Extract the [X, Y] coordinate from the center of the cell holding the provided text.  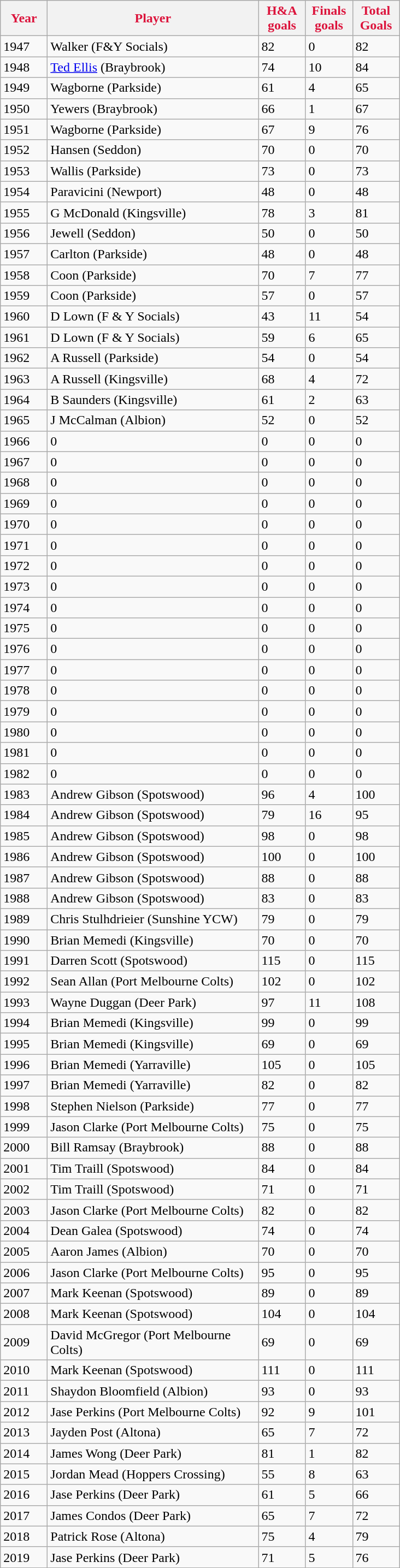
James Wong (Deer Park) [153, 1453]
1965 [24, 420]
1987 [24, 877]
Jayden Post (Altona) [153, 1433]
97 [282, 1002]
Sean Allan (Port Melbourne Colts) [153, 982]
8 [329, 1474]
1998 [24, 1106]
2001 [24, 1168]
Total Goals [376, 19]
2008 [24, 1314]
J McCalman (Albion) [153, 420]
Paravicini (Newport) [153, 192]
2011 [24, 1391]
1955 [24, 212]
A Russell (Kingsville) [153, 379]
43 [282, 317]
1956 [24, 233]
2006 [24, 1273]
2007 [24, 1293]
1997 [24, 1085]
3 [329, 212]
B Saunders (Kingsville) [153, 400]
1986 [24, 857]
Hansen (Seddon) [153, 150]
1994 [24, 1023]
16 [329, 815]
1974 [24, 608]
James Condos (Deer Park) [153, 1516]
1967 [24, 462]
1962 [24, 358]
1960 [24, 317]
Aaron James (Albion) [153, 1251]
1959 [24, 296]
1985 [24, 836]
1972 [24, 566]
2004 [24, 1231]
1961 [24, 337]
Yewers (Braybrook) [153, 109]
1984 [24, 815]
1968 [24, 483]
Chris Stulhdrieier (Sunshine YCW) [153, 919]
2002 [24, 1189]
1975 [24, 628]
78 [282, 212]
1988 [24, 898]
1982 [24, 774]
Player [153, 19]
108 [376, 1002]
96 [282, 794]
1953 [24, 171]
1949 [24, 88]
Carlton (Parkside) [153, 254]
Darren Scott (Spotswood) [153, 961]
Shaydon Bloomfield (Albion) [153, 1391]
David McGregor (Port Melbourne Colts) [153, 1342]
1954 [24, 192]
1980 [24, 732]
1979 [24, 711]
59 [282, 337]
1989 [24, 919]
2009 [24, 1342]
68 [282, 379]
1966 [24, 441]
1996 [24, 1065]
1958 [24, 275]
A Russell (Parkside) [153, 358]
2 [329, 400]
2005 [24, 1251]
2012 [24, 1412]
Wayne Duggan (Deer Park) [153, 1002]
2003 [24, 1210]
2015 [24, 1474]
1999 [24, 1127]
2019 [24, 1557]
2013 [24, 1433]
1970 [24, 524]
1995 [24, 1044]
92 [282, 1412]
101 [376, 1412]
2000 [24, 1148]
Jase Perkins (Port Melbourne Colts) [153, 1412]
Ted Ellis (Braybrook) [153, 67]
1983 [24, 794]
1990 [24, 940]
2010 [24, 1370]
1957 [24, 254]
Finals goals [329, 19]
55 [282, 1474]
1977 [24, 670]
Jordan Mead (Hoppers Crossing) [153, 1474]
Jewell (Seddon) [153, 233]
H&A goals [282, 19]
2017 [24, 1516]
6 [329, 337]
1952 [24, 150]
1991 [24, 961]
1947 [24, 46]
1950 [24, 109]
Walker (F&Y Socials) [153, 46]
2016 [24, 1495]
1969 [24, 503]
1976 [24, 649]
1951 [24, 129]
1993 [24, 1002]
Bill Ramsay (Braybrook) [153, 1148]
Patrick Rose (Altona) [153, 1536]
1971 [24, 545]
Dean Galea (Spotswood) [153, 1231]
10 [329, 67]
G McDonald (Kingsville) [153, 212]
2018 [24, 1536]
Stephen Nielson (Parkside) [153, 1106]
1973 [24, 586]
1978 [24, 691]
Year [24, 19]
1964 [24, 400]
1963 [24, 379]
1992 [24, 982]
1981 [24, 753]
2014 [24, 1453]
Wallis (Parkside) [153, 171]
1948 [24, 67]
